Determine the [X, Y] coordinate at the center of the cell enclosing the given text.  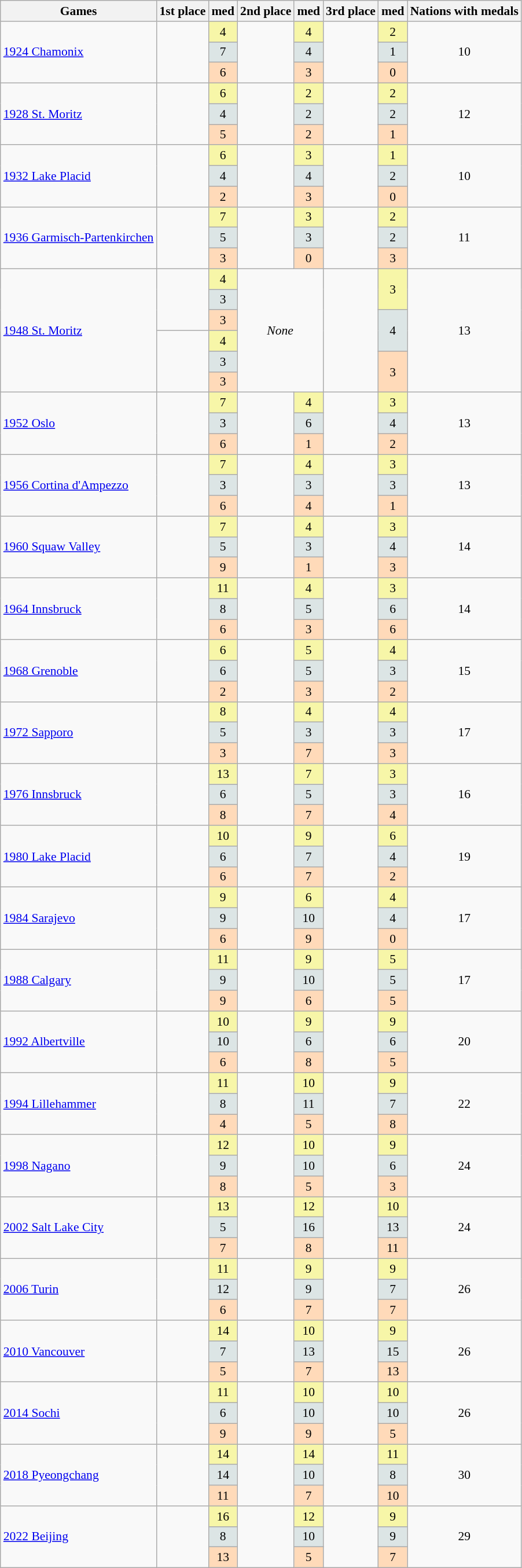
1998 Nagano [79, 1166]
1972 Sapporo [79, 733]
1994 Lillehammer [79, 1104]
1980 Lake Placid [79, 857]
1968 Grenoble [79, 671]
Games [79, 11]
1924 Chamonix [79, 52]
1936 Garmisch-Partenkirchen [79, 237]
None [280, 331]
2022 Beijing [79, 1537]
1976 Innsbruck [79, 794]
1932 Lake Placid [79, 176]
2002 Salt Lake City [79, 1227]
1928 St. Moritz [79, 115]
2018 Pyeongchang [79, 1475]
1960 Squaw Valley [79, 548]
1988 Calgary [79, 981]
1984 Sarajevo [79, 918]
Nations with medals [464, 11]
3rd place [351, 11]
30 [464, 1475]
2nd place [266, 11]
2010 Vancouver [79, 1351]
22 [464, 1104]
1952 Oslo [79, 424]
1956 Cortina d'Ampezzo [79, 485]
2014 Sochi [79, 1413]
29 [464, 1537]
2006 Turin [79, 1290]
20 [464, 1042]
1992 Albertville [79, 1042]
1948 St. Moritz [79, 331]
1964 Innsbruck [79, 609]
1st place [182, 11]
19 [464, 857]
